Determine the (x, y) coordinate at the center of the cell enclosing the given text.  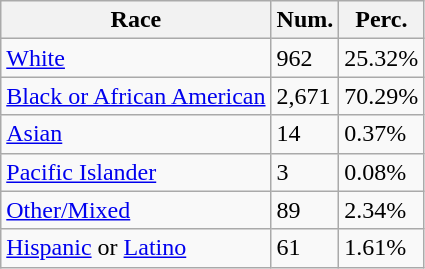
Pacific Islander (136, 172)
2,671 (305, 96)
Num. (305, 20)
14 (305, 134)
89 (305, 210)
Perc. (382, 20)
61 (305, 248)
3 (305, 172)
0.37% (382, 134)
Race (136, 20)
2.34% (382, 210)
Other/Mixed (136, 210)
25.32% (382, 58)
962 (305, 58)
White (136, 58)
Hispanic or Latino (136, 248)
Black or African American (136, 96)
1.61% (382, 248)
Asian (136, 134)
70.29% (382, 96)
0.08% (382, 172)
